Extract the [X, Y] coordinate from the center of the cell holding the provided text.  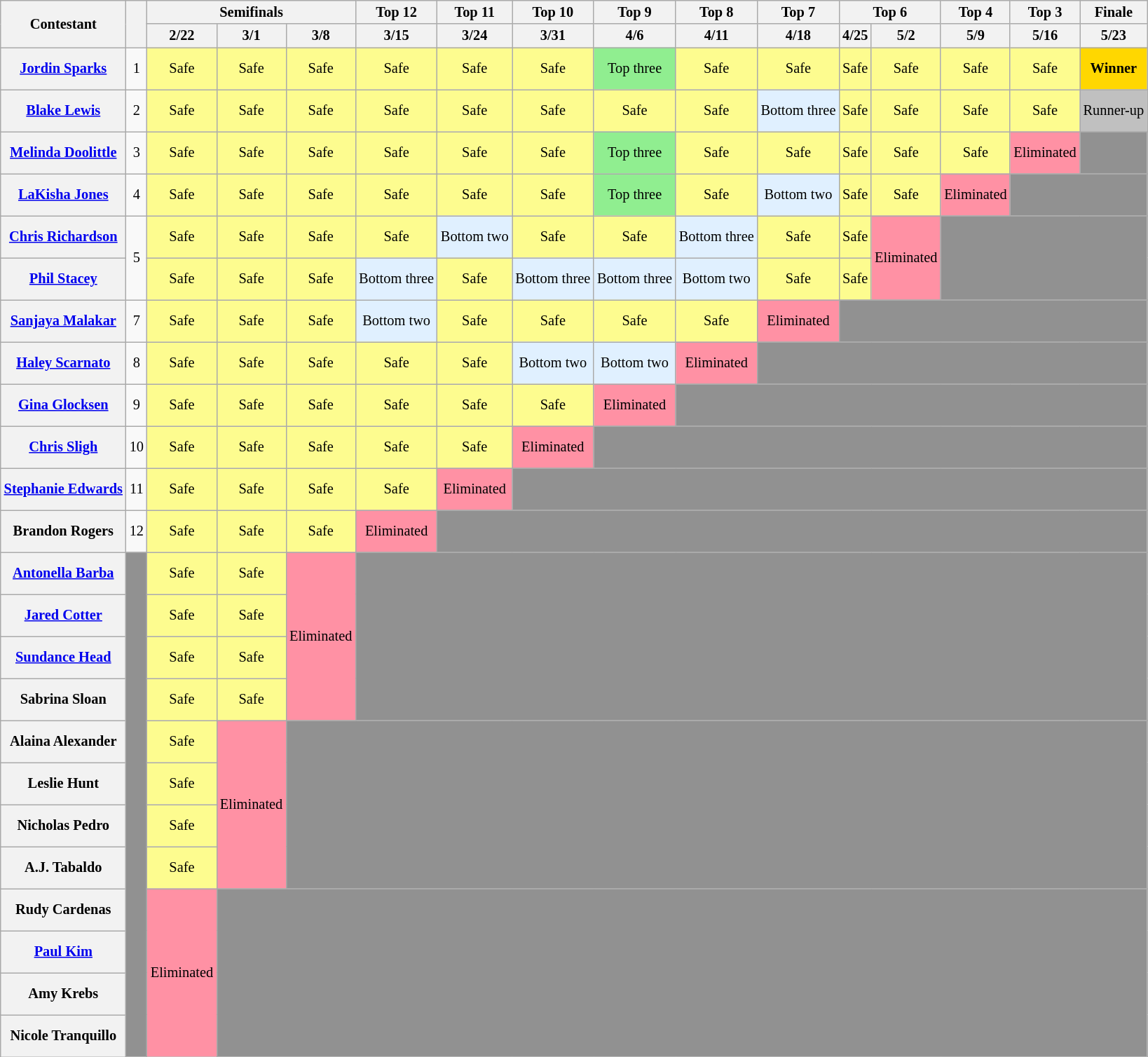
5/23 [1114, 36]
Paul Kim [63, 952]
Rudy Cardenas [63, 910]
Finale [1114, 12]
5/9 [976, 36]
Chris Richardson [63, 237]
11 [137, 489]
4/11 [716, 36]
Top 12 [397, 12]
Nicole Tranquillo [63, 1036]
3/15 [397, 36]
1 [137, 69]
3/24 [475, 36]
Top 8 [716, 12]
8 [137, 363]
Haley Scarnato [63, 363]
Top 10 [552, 12]
9 [137, 405]
Jared Cotter [63, 615]
Runner-up [1114, 111]
Blake Lewis [63, 111]
Nicholas Pedro [63, 826]
Top 3 [1044, 12]
Phil Stacey [63, 279]
3/8 [321, 36]
Alaina Alexander [63, 742]
Melinda Doolittle [63, 153]
Top 4 [976, 12]
4 [137, 195]
2/22 [182, 36]
3 [137, 153]
4/6 [635, 36]
Leslie Hunt [63, 784]
4/18 [799, 36]
Top 9 [635, 12]
7 [137, 321]
10 [137, 447]
3/31 [552, 36]
Contestant [63, 24]
Sabrina Sloan [63, 700]
Amy Krebs [63, 994]
5 [137, 258]
LaKisha Jones [63, 195]
12 [137, 531]
Semifinals [251, 12]
5/2 [906, 36]
Antonella Barba [63, 573]
Top 7 [799, 12]
Chris Sligh [63, 447]
A.J. Tabaldo [63, 868]
4/25 [855, 36]
5/16 [1044, 36]
Sundance Head [63, 657]
Jordin Sparks [63, 69]
Top 11 [475, 12]
Brandon Rogers [63, 531]
Winner [1114, 69]
Stephanie Edwards [63, 489]
Top 6 [890, 12]
Gina Glocksen [63, 405]
Sanjaya Malakar [63, 321]
3/1 [251, 36]
2 [137, 111]
